Return (x, y) of the center of cell containing provided text 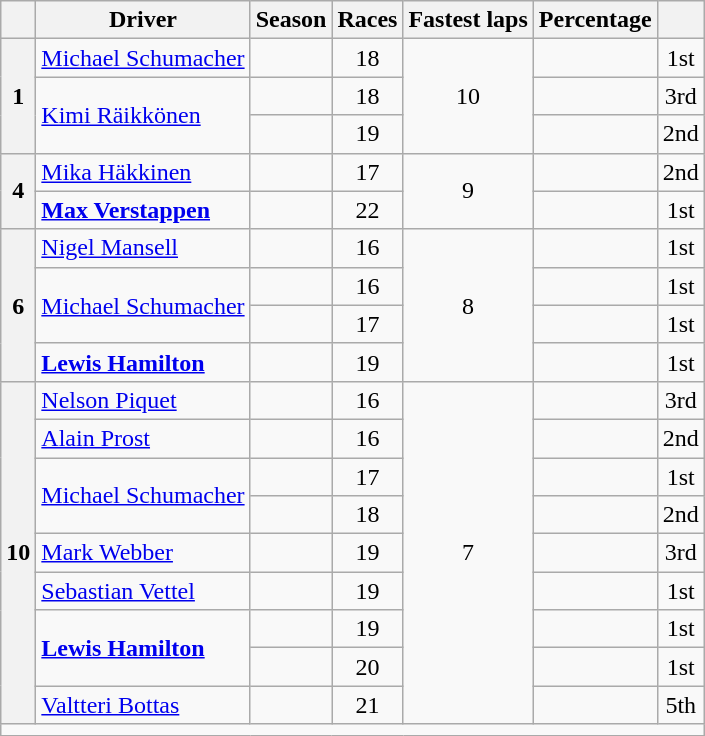
1 (18, 96)
Kimi Räikkönen (143, 115)
Races (368, 20)
Valtteri Bottas (143, 705)
4 (18, 191)
Season (291, 20)
22 (368, 210)
9 (468, 191)
6 (18, 305)
Percentage (595, 20)
Mark Webber (143, 553)
Nelson Piquet (143, 400)
8 (468, 305)
Driver (143, 20)
Fastest laps (468, 20)
Alain Prost (143, 438)
Max Verstappen (143, 210)
20 (368, 667)
7 (468, 552)
21 (368, 705)
5th (680, 705)
Mika Häkkinen (143, 172)
Nigel Mansell (143, 248)
Sebastian Vettel (143, 591)
